Provide the (x, y) coordinate of the cell's center where the given text is located.  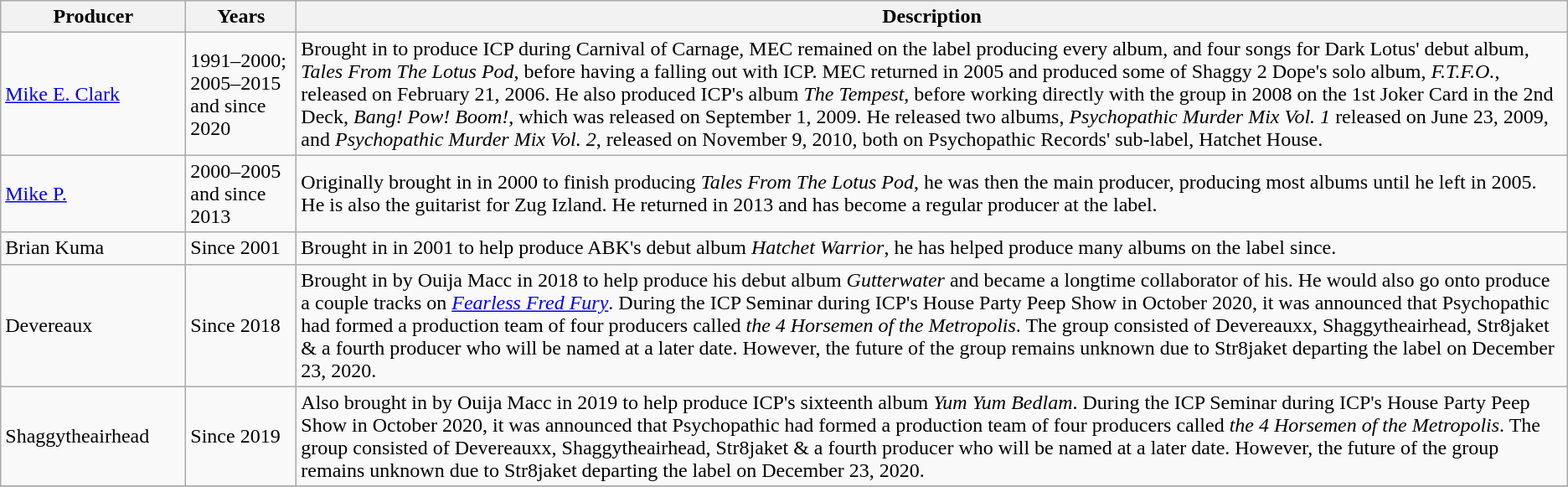
2000–2005 and since 2013 (241, 194)
Producer (94, 17)
Since 2019 (241, 436)
Mike E. Clark (94, 94)
Brian Kuma (94, 248)
Description (931, 17)
Devereaux (94, 325)
Shaggytheairhead (94, 436)
Years (241, 17)
Since 2001 (241, 248)
Brought in in 2001 to help produce ABK's debut album Hatchet Warrior, he has helped produce many albums on the label since. (931, 248)
1991–2000; 2005–2015 and since 2020 (241, 94)
Since 2018 (241, 325)
Mike P. (94, 194)
